Provide the [x, y] coordinate of the cell's center where the given text is located.  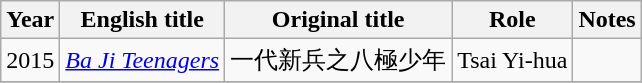
Ba Ji Teenagers [142, 60]
Notes [607, 20]
一代新兵之八極少年 [338, 60]
Role [512, 20]
2015 [30, 60]
Tsai Yi-hua [512, 60]
Year [30, 20]
Original title [338, 20]
English title [142, 20]
